Return the [X, Y] coordinate for the center point of the cell that contains the specified text.  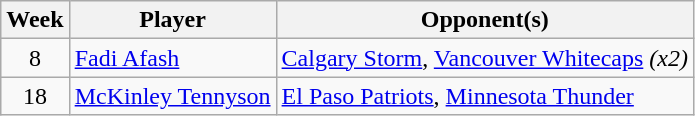
El Paso Patriots, Minnesota Thunder [484, 96]
McKinley Tennyson [172, 96]
Fadi Afash [172, 58]
8 [35, 58]
18 [35, 96]
Calgary Storm, Vancouver Whitecaps (x2) [484, 58]
Week [35, 20]
Player [172, 20]
Opponent(s) [484, 20]
